Pinpoint the cell where the given text exists, returning its (x, y) midpoint coordinate. 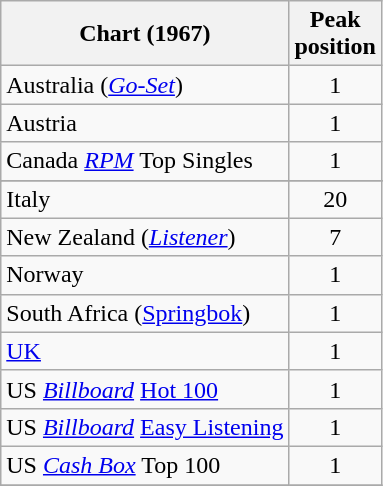
20 (335, 199)
Chart (1967) (145, 34)
Norway (145, 275)
US Cash Box Top 100 (145, 465)
Canada RPM Top Singles (145, 161)
US Billboard Hot 100 (145, 389)
South Africa (Springbok) (145, 313)
Australia (Go-Set) (145, 85)
7 (335, 237)
Italy (145, 199)
UK (145, 351)
Peakposition (335, 34)
New Zealand (Listener) (145, 237)
Austria (145, 123)
US Billboard Easy Listening (145, 427)
